Identify which cell holds the provided text, then report its (X, Y) central coordinate. 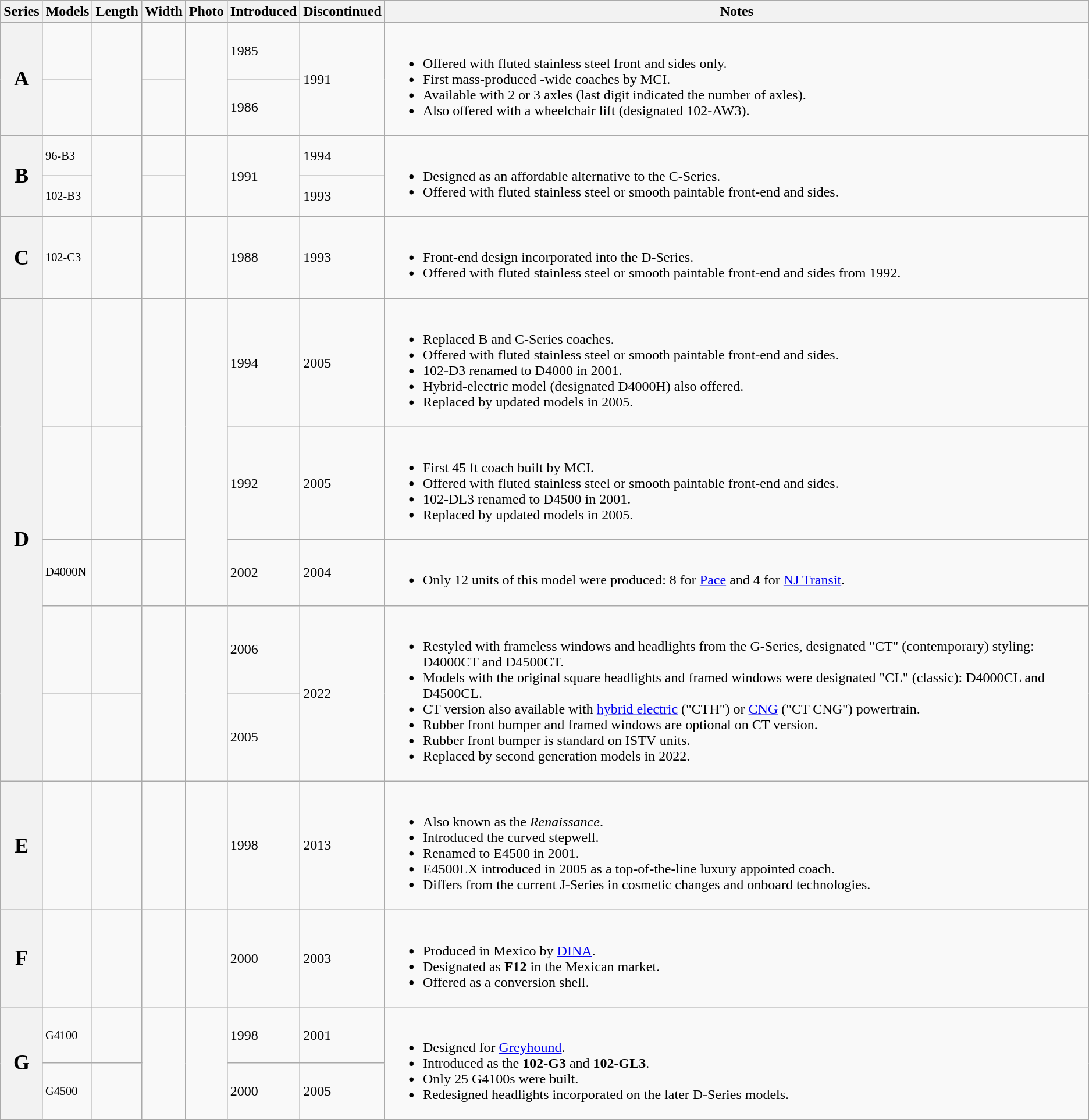
102-B3 (67, 197)
E (22, 846)
C (22, 258)
A (22, 79)
F (22, 958)
2002 (263, 572)
1992 (263, 483)
Models (67, 12)
Front-end design incorporated into the D-Series.Offered with fluted stainless steel or smooth paintable front-end and sides from 1992. (736, 258)
1988 (263, 258)
1986 (263, 107)
102-C3 (67, 258)
Only 12 units of this model were produced: 8 for Pace and 4 for NJ Transit. (736, 572)
G (22, 1063)
2022 (343, 693)
G4500 (67, 1091)
1985 (263, 51)
Photo (206, 12)
2006 (263, 649)
96-B3 (67, 156)
Notes (736, 12)
Series (22, 12)
G4100 (67, 1035)
2003 (343, 958)
Discontinued (343, 12)
2004 (343, 572)
B (22, 176)
2001 (343, 1035)
D4000N (67, 572)
Introduced (263, 12)
Designed as an affordable alternative to the C-Series.Offered with fluted stainless steel or smooth paintable front-end and sides. (736, 176)
D (22, 540)
2013 (343, 846)
Width (163, 12)
Produced in Mexico by DINA.Designated as F12 in the Mexican market.Offered as a conversion shell. (736, 958)
Length (117, 12)
